Return the (x, y) coordinate for the center point of the cell that contains the specified text.  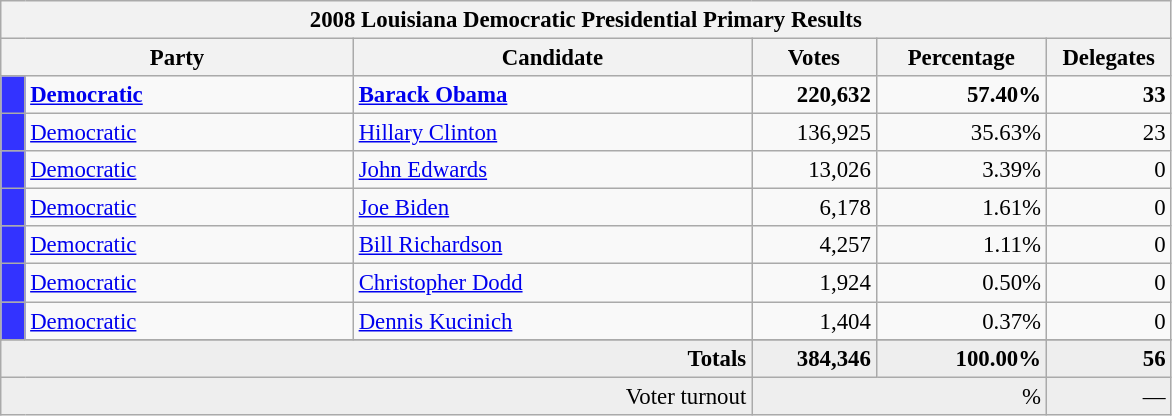
6,178 (814, 208)
1,404 (814, 321)
Barack Obama (552, 95)
— (1108, 396)
56 (1108, 358)
35.63% (961, 133)
33 (1108, 95)
Hillary Clinton (552, 133)
13,026 (814, 170)
2008 Louisiana Democratic Presidential Primary Results (586, 20)
136,925 (814, 133)
Party (178, 58)
Candidate (552, 58)
1,924 (814, 283)
0.50% (961, 283)
220,632 (814, 95)
Votes (814, 58)
100.00% (961, 358)
% (900, 396)
1.61% (961, 208)
23 (1108, 133)
384,346 (814, 358)
Christopher Dodd (552, 283)
Delegates (1108, 58)
4,257 (814, 245)
Dennis Kucinich (552, 321)
57.40% (961, 95)
1.11% (961, 245)
3.39% (961, 170)
Joe Biden (552, 208)
Voter turnout (376, 396)
Percentage (961, 58)
Bill Richardson (552, 245)
0.37% (961, 321)
John Edwards (552, 170)
Totals (376, 358)
